Output the (X, Y) coordinate of the center of the cell containing the given text.  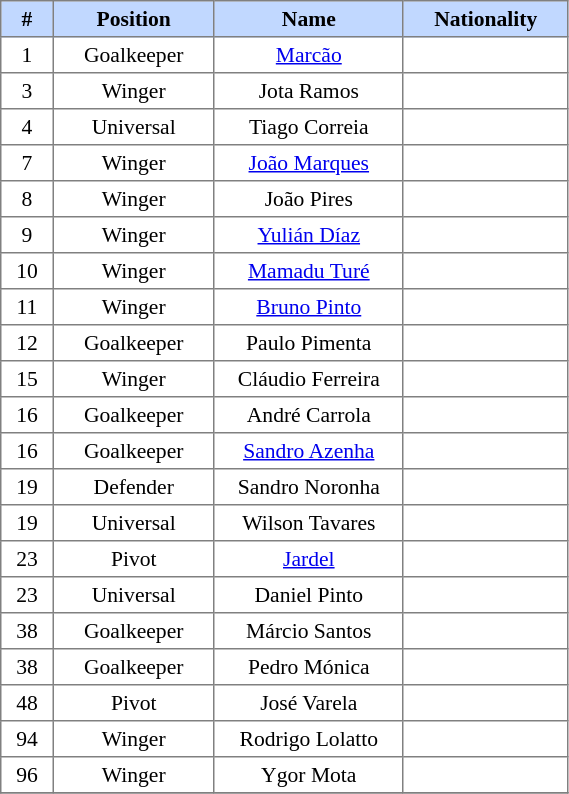
10 (27, 271)
Defender (134, 487)
João Marques (308, 163)
# (27, 19)
11 (27, 307)
Pedro Mónica (308, 667)
3 (27, 91)
94 (27, 739)
Yulián Díaz (308, 235)
Paulo Pimenta (308, 343)
Márcio Santos (308, 631)
48 (27, 703)
Jardel (308, 559)
7 (27, 163)
Rodrigo Lolatto (308, 739)
15 (27, 379)
Nationality (486, 19)
96 (27, 775)
José Varela (308, 703)
Sandro Azenha (308, 451)
Sandro Noronha (308, 487)
Name (308, 19)
Marcão (308, 55)
Jota Ramos (308, 91)
Mamadu Turé (308, 271)
9 (27, 235)
Tiago Correia (308, 127)
André Carrola (308, 415)
4 (27, 127)
Daniel Pinto (308, 595)
Position (134, 19)
Cláudio Ferreira (308, 379)
João Pires (308, 199)
Ygor Mota (308, 775)
12 (27, 343)
Wilson Tavares (308, 523)
Bruno Pinto (308, 307)
1 (27, 55)
8 (27, 199)
